Find where the given text appears and provide that cell's center as [x, y] coordinate. 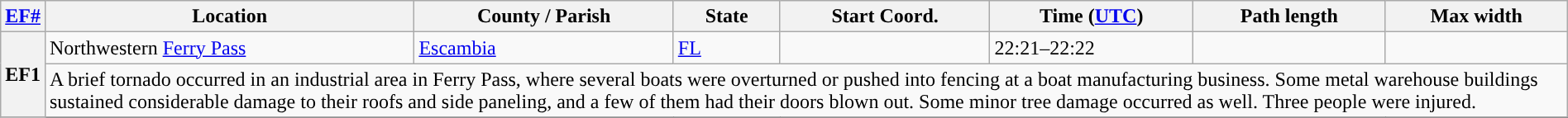
State [726, 17]
Path length [1288, 17]
Northwestern Ferry Pass [229, 48]
Time (UTC) [1092, 17]
EF# [23, 17]
Max width [1476, 17]
22:21–22:22 [1092, 48]
Location [229, 17]
FL [726, 48]
County / Parish [544, 17]
EF1 [23, 74]
Start Coord. [885, 17]
Escambia [544, 48]
